Return [x, y] of the center of cell containing provided text 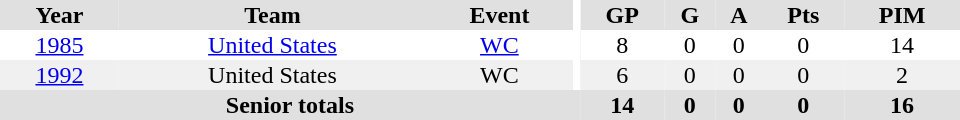
2 [902, 75]
8 [622, 45]
GP [622, 15]
1992 [60, 75]
Team [272, 15]
G [690, 15]
Event [500, 15]
16 [902, 105]
Year [60, 15]
1985 [60, 45]
Senior totals [290, 105]
6 [622, 75]
PIM [902, 15]
A [738, 15]
Pts [804, 15]
